Extract the [x, y] coordinate from the center of the cell holding the provided text.  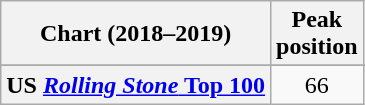
66 [317, 85]
US Rolling Stone Top 100 [136, 85]
Chart (2018–2019) [136, 34]
Peakposition [317, 34]
